Extract the [X, Y] coordinate from the center of the cell holding the provided text.  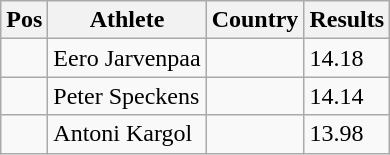
Athlete [127, 20]
Peter Speckens [127, 96]
14.18 [347, 58]
14.14 [347, 96]
13.98 [347, 134]
Eero Jarvenpaa [127, 58]
Country [255, 20]
Antoni Kargol [127, 134]
Results [347, 20]
Pos [24, 20]
